Locate the cell with the specified text and output its (x, y) center coordinate. 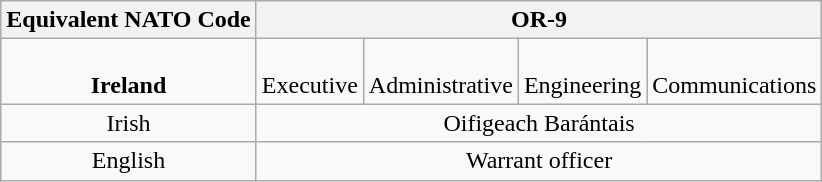
Executive (310, 72)
OR-9 (538, 20)
Communications (734, 72)
Oifigeach Barántais (538, 123)
Irish (129, 123)
Equivalent NATO Code (129, 20)
Ireland (129, 72)
English (129, 161)
Warrant officer (538, 161)
Engineering (582, 72)
Administrative (440, 72)
